Capture the cell that displays the provided text and extract its (X, Y) central coordinate. 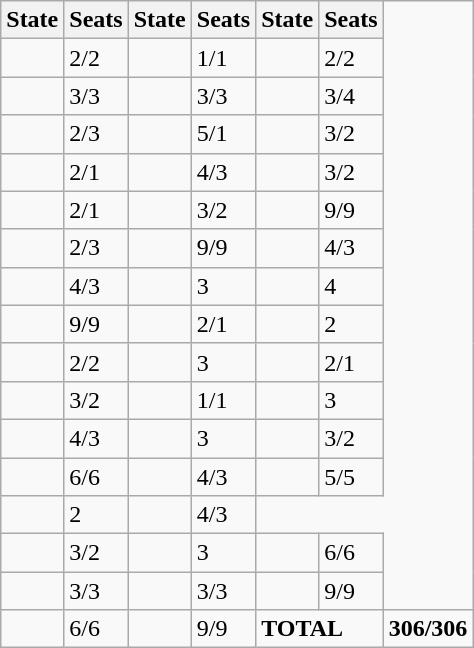
306/306 (428, 629)
5/1 (223, 134)
3/4 (351, 96)
4 (351, 286)
TOTAL (320, 629)
5/5 (351, 477)
